Provide the (x, y) coordinate of the cell's center where the given text is located.  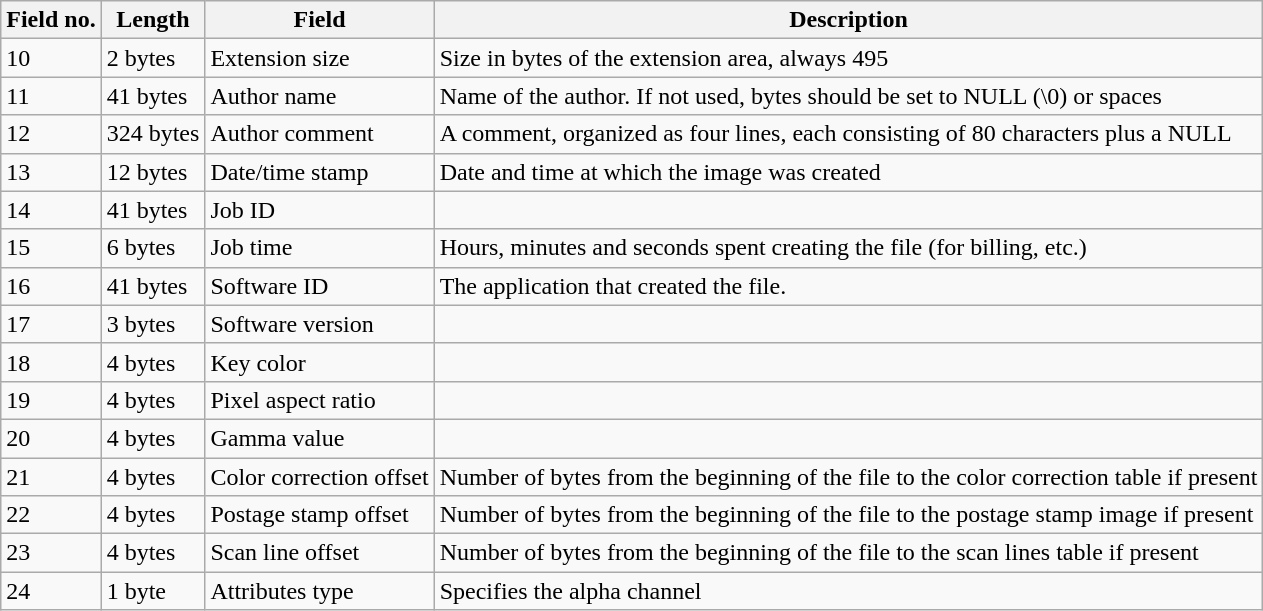
17 (51, 324)
16 (51, 286)
Software ID (320, 286)
Size in bytes of the extension area, always 495 (848, 58)
Author name (320, 96)
Author comment (320, 134)
15 (51, 248)
24 (51, 591)
22 (51, 515)
3 bytes (153, 324)
324 bytes (153, 134)
Color correction offset (320, 477)
Description (848, 20)
Job ID (320, 210)
Software version (320, 324)
A comment, organized as four lines, each consisting of 80 characters plus a NULL (848, 134)
19 (51, 400)
21 (51, 477)
12 bytes (153, 172)
1 byte (153, 591)
13 (51, 172)
Scan line offset (320, 553)
Field (320, 20)
Pixel aspect ratio (320, 400)
Key color (320, 362)
Hours, minutes and seconds spent creating the file (for billing, etc.) (848, 248)
Number of bytes from the beginning of the file to the postage stamp image if present (848, 515)
10 (51, 58)
Specifies the alpha channel (848, 591)
Date and time at which the image was created (848, 172)
2 bytes (153, 58)
Gamma value (320, 438)
Extension size (320, 58)
Name of the author. If not used, bytes should be set to NULL (\0) or spaces (848, 96)
23 (51, 553)
Field no. (51, 20)
12 (51, 134)
Number of bytes from the beginning of the file to the color correction table if present (848, 477)
Length (153, 20)
Job time (320, 248)
Postage stamp offset (320, 515)
The application that created the file. (848, 286)
20 (51, 438)
6 bytes (153, 248)
Attributes type (320, 591)
11 (51, 96)
14 (51, 210)
Date/time stamp (320, 172)
Number of bytes from the beginning of the file to the scan lines table if present (848, 553)
18 (51, 362)
